Provide the (x, y) coordinate of the cell's center where the given text is located.  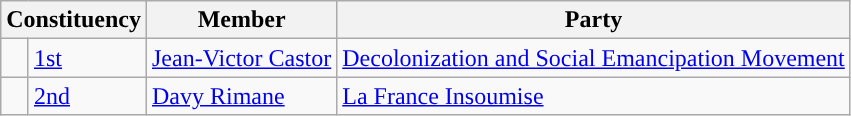
Party (594, 20)
1st (87, 58)
La France Insoumise (594, 96)
Member (241, 20)
Constituency (74, 20)
Davy Rimane (241, 96)
Jean-Victor Castor (241, 58)
2nd (87, 96)
Decolonization and Social Emancipation Movement (594, 58)
